Pinpoint the cell where the given text exists, returning its (x, y) midpoint coordinate. 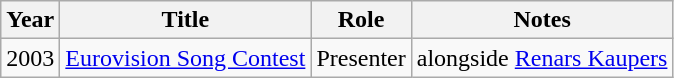
Eurovision Song Contest (186, 58)
Title (186, 20)
Presenter (361, 58)
Year (30, 20)
Role (361, 20)
2003 (30, 58)
Notes (542, 20)
alongside Renars Kaupers (542, 58)
